Locate the cell with the specified text and output its (X, Y) center coordinate. 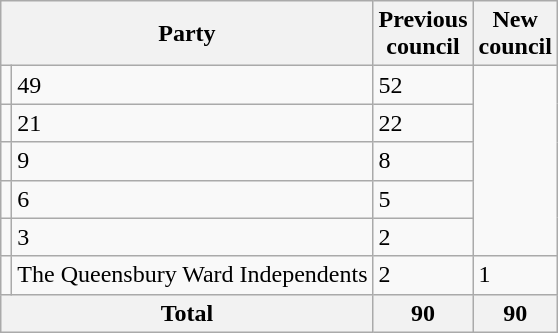
22 (423, 123)
New council (515, 34)
6 (192, 199)
9 (192, 161)
52 (423, 85)
3 (192, 237)
21 (192, 123)
49 (192, 85)
1 (515, 275)
Total (187, 313)
The Queensbury Ward Independents (192, 275)
Previous council (423, 34)
5 (423, 199)
8 (423, 161)
Party (187, 34)
